Locate the cell with the specified text and output its [x, y] center coordinate. 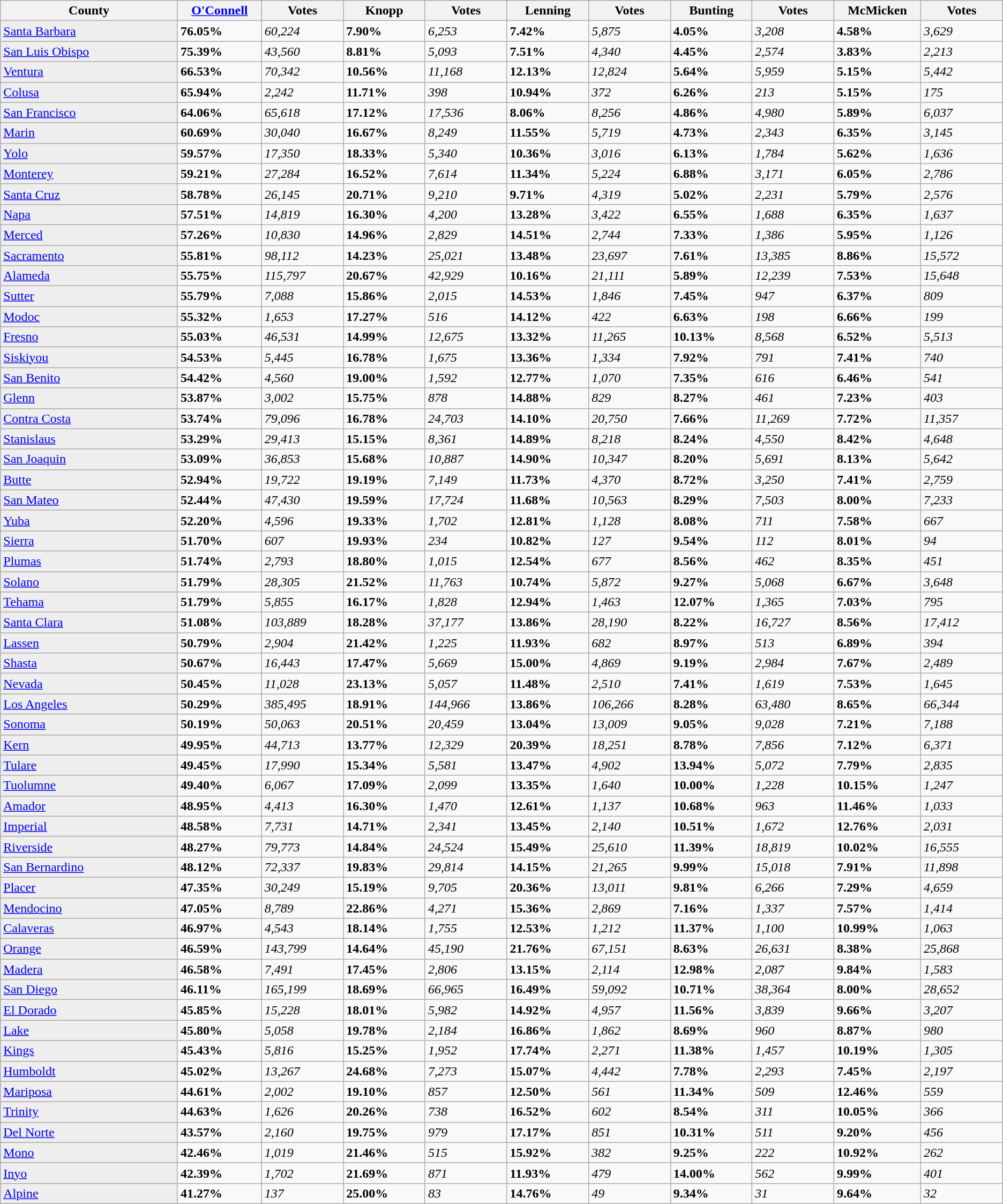
10.51% [712, 826]
Kern [89, 745]
2,576 [962, 194]
7,614 [466, 174]
198 [793, 317]
10.16% [548, 276]
San Benito [89, 378]
11.71% [385, 92]
43.57% [220, 1132]
3,839 [793, 1010]
11,357 [962, 418]
1,636 [962, 153]
5,068 [793, 581]
18.14% [385, 929]
15,018 [793, 867]
San Francisco [89, 113]
7.79% [877, 765]
5,224 [630, 174]
5,513 [962, 337]
10.82% [548, 541]
12.76% [877, 826]
2,271 [630, 1051]
1,070 [630, 378]
462 [793, 561]
1,019 [302, 1153]
66.53% [220, 72]
11,269 [793, 418]
21.69% [385, 1173]
79,096 [302, 418]
12.46% [877, 1091]
24,524 [466, 847]
Sacramento [89, 256]
17,350 [302, 153]
9,028 [793, 724]
52.94% [220, 480]
10,347 [630, 459]
Marin [89, 133]
13.04% [548, 724]
8.20% [712, 459]
4.45% [712, 51]
21,111 [630, 276]
San Bernardino [89, 867]
8.08% [712, 520]
50.29% [220, 704]
809 [962, 296]
60,224 [302, 31]
Lassen [89, 643]
9.81% [712, 887]
13.36% [548, 357]
6.67% [877, 581]
6,037 [962, 113]
8.06% [548, 113]
13,385 [793, 256]
8,249 [466, 133]
O'Connell [220, 11]
11,168 [466, 72]
Riverside [89, 847]
San Diego [89, 990]
42.39% [220, 1173]
1,637 [962, 214]
5.79% [877, 194]
20.36% [548, 887]
Tehama [89, 602]
2,984 [793, 663]
857 [466, 1091]
1,952 [466, 1051]
52.20% [220, 520]
22.86% [385, 908]
1,128 [630, 520]
3.83% [877, 51]
7.66% [712, 418]
7,273 [466, 1071]
Imperial [89, 826]
Napa [89, 214]
16.17% [385, 602]
70,342 [302, 72]
851 [630, 1132]
43,560 [302, 51]
57.26% [220, 235]
Orange [89, 949]
1,583 [962, 969]
50.67% [220, 663]
San Mateo [89, 500]
14.51% [548, 235]
Lenning [548, 11]
72,337 [302, 867]
1,862 [630, 1030]
6.37% [877, 296]
20.39% [548, 745]
12.81% [548, 520]
738 [466, 1112]
2,759 [962, 480]
8.54% [712, 1112]
137 [302, 1193]
607 [302, 541]
4,596 [302, 520]
175 [962, 92]
Trinity [89, 1112]
2,031 [962, 826]
213 [793, 92]
740 [962, 357]
2,904 [302, 643]
24,703 [466, 418]
10.13% [712, 337]
479 [630, 1173]
11.73% [548, 480]
14.12% [548, 317]
602 [630, 1112]
222 [793, 1153]
5,959 [793, 72]
15.49% [548, 847]
1,015 [466, 561]
3,002 [302, 398]
1,225 [466, 643]
San Joaquin [89, 459]
11.68% [548, 500]
67,151 [630, 949]
5,816 [302, 1051]
45.02% [220, 1071]
682 [630, 643]
5,719 [630, 133]
11.39% [712, 847]
12.50% [548, 1091]
21.42% [385, 643]
55.79% [220, 296]
55.32% [220, 317]
18,819 [793, 847]
8.13% [877, 459]
2,099 [466, 786]
19.78% [385, 1030]
14.92% [548, 1010]
165,199 [302, 990]
46.59% [220, 949]
513 [793, 643]
44.61% [220, 1091]
Alameda [89, 276]
4.86% [712, 113]
4,902 [630, 765]
17,412 [962, 623]
541 [962, 378]
44,713 [302, 745]
2,793 [302, 561]
3,648 [962, 581]
17,724 [466, 500]
18.28% [385, 623]
16,555 [962, 847]
3,250 [793, 480]
1,386 [793, 235]
106,266 [630, 704]
4,659 [962, 887]
18,251 [630, 745]
18.80% [385, 561]
8.97% [712, 643]
64.06% [220, 113]
6.89% [877, 643]
47.05% [220, 908]
21.52% [385, 581]
59.21% [220, 174]
143,799 [302, 949]
15.25% [385, 1051]
398 [466, 92]
55.81% [220, 256]
42,929 [466, 276]
5,340 [466, 153]
8.01% [877, 541]
10,830 [302, 235]
17,990 [302, 765]
5.64% [712, 72]
8.81% [385, 51]
Mariposa [89, 1091]
Nevada [89, 684]
28,190 [630, 623]
1,337 [793, 908]
21,265 [630, 867]
13.45% [548, 826]
10.00% [712, 786]
791 [793, 357]
19.83% [385, 867]
45.80% [220, 1030]
6.52% [877, 337]
1,755 [466, 929]
2,869 [630, 908]
403 [962, 398]
17.12% [385, 113]
23,697 [630, 256]
65.94% [220, 92]
Bunting [712, 11]
2,184 [466, 1030]
6.13% [712, 153]
El Dorado [89, 1010]
46,531 [302, 337]
3,016 [630, 153]
48.27% [220, 847]
7.61% [712, 256]
372 [630, 92]
8.72% [712, 480]
2,829 [466, 235]
Santa Cruz [89, 194]
51.70% [220, 541]
9.64% [877, 1193]
10.71% [712, 990]
1,470 [466, 806]
16,443 [302, 663]
8,361 [466, 439]
1,626 [302, 1112]
10.74% [548, 581]
1,653 [302, 317]
50,063 [302, 724]
422 [630, 317]
6.26% [712, 92]
49.40% [220, 786]
14.96% [385, 235]
Calaveras [89, 929]
Madera [89, 969]
9.25% [712, 1153]
9.34% [712, 1193]
14.71% [385, 826]
10.02% [877, 847]
13.48% [548, 256]
29,814 [466, 867]
46.11% [220, 990]
1,137 [630, 806]
41.27% [220, 1193]
Sonoma [89, 724]
98,112 [302, 256]
14.64% [385, 949]
15.92% [548, 1153]
11.46% [877, 806]
960 [793, 1030]
30,040 [302, 133]
Yolo [89, 153]
4,957 [630, 1010]
8,568 [793, 337]
Stanislaus [89, 439]
Tulare [89, 765]
11,028 [302, 684]
7.03% [877, 602]
7.92% [712, 357]
559 [962, 1091]
13,267 [302, 1071]
13.47% [548, 765]
14.53% [548, 296]
4,442 [630, 1071]
10.92% [877, 1153]
980 [962, 1030]
461 [793, 398]
75.39% [220, 51]
13.77% [385, 745]
17.45% [385, 969]
3,629 [962, 31]
46.97% [220, 929]
66,344 [962, 704]
59,092 [630, 990]
10.68% [712, 806]
8.38% [877, 949]
2,341 [466, 826]
11,898 [962, 867]
199 [962, 317]
38,364 [793, 990]
12.98% [712, 969]
13.15% [548, 969]
947 [793, 296]
29,413 [302, 439]
13,009 [630, 724]
2,213 [962, 51]
4,560 [302, 378]
4,340 [630, 51]
5,445 [302, 357]
11.55% [548, 133]
4,413 [302, 806]
4,648 [962, 439]
50.79% [220, 643]
7,088 [302, 296]
19.33% [385, 520]
Lake [89, 1030]
6.88% [712, 174]
115,797 [302, 276]
871 [466, 1173]
144,966 [466, 704]
15.36% [548, 908]
3,207 [962, 1010]
2,087 [793, 969]
Yuba [89, 520]
1,100 [793, 929]
Alpine [89, 1193]
15,572 [962, 256]
2,806 [466, 969]
66,965 [466, 990]
7.90% [385, 31]
Ventura [89, 72]
127 [630, 541]
1,228 [793, 786]
6,266 [793, 887]
112 [793, 541]
4,370 [630, 480]
24.68% [385, 1071]
3,171 [793, 174]
1,675 [466, 357]
17.27% [385, 317]
28,652 [962, 990]
10.15% [877, 786]
1,334 [630, 357]
2,786 [962, 174]
12.07% [712, 602]
10,563 [630, 500]
Los Angeles [89, 704]
8.69% [712, 1030]
14,819 [302, 214]
15.34% [385, 765]
17.17% [548, 1132]
6.46% [877, 378]
9.66% [877, 1010]
963 [793, 806]
9,705 [466, 887]
58.78% [220, 194]
13.28% [548, 214]
7.21% [877, 724]
7.12% [877, 745]
15.07% [548, 1071]
16.67% [385, 133]
20,459 [466, 724]
Tuolumne [89, 786]
8.24% [712, 439]
16,727 [793, 623]
11.56% [712, 1010]
5,872 [630, 581]
20.26% [385, 1112]
5.02% [712, 194]
515 [466, 1153]
2,140 [630, 826]
4,869 [630, 663]
21.76% [548, 949]
7.91% [877, 867]
451 [962, 561]
1,645 [962, 684]
7.78% [712, 1071]
7.67% [877, 663]
27,284 [302, 174]
79,773 [302, 847]
1,305 [962, 1051]
4,550 [793, 439]
8.35% [877, 561]
10.05% [877, 1112]
6.05% [877, 174]
1,247 [962, 786]
7,503 [793, 500]
53.29% [220, 439]
45.85% [220, 1010]
6.63% [712, 317]
25,868 [962, 949]
13.32% [548, 337]
Del Norte [89, 1132]
1,784 [793, 153]
7,188 [962, 724]
1,672 [793, 826]
10.94% [548, 92]
8.63% [712, 949]
57.51% [220, 214]
3,145 [962, 133]
11.38% [712, 1051]
9.71% [548, 194]
14.99% [385, 337]
31 [793, 1193]
15.15% [385, 439]
48.58% [220, 826]
1,592 [466, 378]
46.58% [220, 969]
48.12% [220, 867]
45,190 [466, 949]
18.33% [385, 153]
509 [793, 1091]
18.01% [385, 1010]
1,212 [630, 929]
4.73% [712, 133]
7.51% [548, 51]
12.13% [548, 72]
1,828 [466, 602]
677 [630, 561]
262 [962, 1153]
7.58% [877, 520]
1,640 [630, 786]
2,835 [962, 765]
7,149 [466, 480]
19.59% [385, 500]
15,228 [302, 1010]
616 [793, 378]
2,293 [793, 1071]
511 [793, 1132]
50.45% [220, 684]
12.61% [548, 806]
2,574 [793, 51]
12,239 [793, 276]
8.27% [712, 398]
60.69% [220, 133]
11,763 [466, 581]
20.71% [385, 194]
7.29% [877, 887]
8.28% [712, 704]
8,789 [302, 908]
Fresno [89, 337]
456 [962, 1132]
94 [962, 541]
795 [962, 602]
5.62% [877, 153]
47,430 [302, 500]
19.19% [385, 480]
McMicken [877, 11]
Mono [89, 1153]
Santa Clara [89, 623]
Modoc [89, 317]
5,691 [793, 459]
19.10% [385, 1091]
53.87% [220, 398]
59.57% [220, 153]
17,536 [466, 113]
12.94% [548, 602]
7,731 [302, 826]
8.78% [712, 745]
5,669 [466, 663]
23.13% [385, 684]
17.74% [548, 1051]
16.49% [548, 990]
5,982 [466, 1010]
10.99% [877, 929]
9.27% [712, 581]
53.74% [220, 418]
8,218 [630, 439]
2,160 [302, 1132]
Merced [89, 235]
Contra Costa [89, 418]
Monterey [89, 174]
12,675 [466, 337]
15.75% [385, 398]
44.63% [220, 1112]
San Luis Obispo [89, 51]
311 [793, 1112]
12.53% [548, 929]
12,329 [466, 745]
9.05% [712, 724]
5,072 [793, 765]
1,033 [962, 806]
18.91% [385, 704]
11,265 [630, 337]
2,343 [793, 133]
49.95% [220, 745]
14.90% [548, 459]
12,824 [630, 72]
5,581 [466, 765]
9,210 [466, 194]
7.42% [548, 31]
19.93% [385, 541]
7.72% [877, 418]
6,371 [962, 745]
83 [466, 1193]
5,093 [466, 51]
7,233 [962, 500]
17.09% [385, 786]
Solano [89, 581]
1,463 [630, 602]
26,145 [302, 194]
Kings [89, 1051]
65,618 [302, 113]
10.36% [548, 153]
516 [466, 317]
10,887 [466, 459]
14.10% [548, 418]
14.84% [385, 847]
2,489 [962, 663]
47.35% [220, 887]
48.95% [220, 806]
394 [962, 643]
54.53% [220, 357]
7.33% [712, 235]
8.29% [712, 500]
30,249 [302, 887]
51.08% [220, 623]
19,722 [302, 480]
7.16% [712, 908]
Glenn [89, 398]
55.03% [220, 337]
5.95% [877, 235]
14.89% [548, 439]
2,744 [630, 235]
2,510 [630, 684]
20.51% [385, 724]
County [89, 11]
4,319 [630, 194]
1,126 [962, 235]
37,177 [466, 623]
1,414 [962, 908]
711 [793, 520]
1,619 [793, 684]
1,688 [793, 214]
2,114 [630, 969]
Mendocino [89, 908]
55.75% [220, 276]
8.65% [877, 704]
17.47% [385, 663]
385,495 [302, 704]
32 [962, 1193]
5,442 [962, 72]
53.09% [220, 459]
8.87% [877, 1030]
8.86% [877, 256]
15.68% [385, 459]
15.86% [385, 296]
4,980 [793, 113]
45.43% [220, 1051]
401 [962, 1173]
36,853 [302, 459]
3,422 [630, 214]
49 [630, 1193]
10.31% [712, 1132]
Knopp [385, 11]
5,875 [630, 31]
6,253 [466, 31]
13.94% [712, 765]
26,631 [793, 949]
878 [466, 398]
8,256 [630, 113]
366 [962, 1112]
7.35% [712, 378]
4,543 [302, 929]
2,002 [302, 1091]
667 [962, 520]
Placer [89, 887]
54.42% [220, 378]
13,011 [630, 887]
20.67% [385, 276]
5,057 [466, 684]
Butte [89, 480]
7,856 [793, 745]
14.23% [385, 256]
561 [630, 1091]
562 [793, 1173]
Shasta [89, 663]
829 [630, 398]
25.00% [385, 1193]
4.05% [712, 31]
7.23% [877, 398]
19.00% [385, 378]
10.56% [385, 72]
14.15% [548, 867]
12.77% [548, 378]
9.19% [712, 663]
2,197 [962, 1071]
11.48% [548, 684]
3,208 [793, 31]
16.86% [548, 1030]
234 [466, 541]
382 [630, 1153]
2,231 [793, 194]
7.57% [877, 908]
1,063 [962, 929]
4,271 [466, 908]
6.66% [877, 317]
14.00% [712, 1173]
4.58% [877, 31]
Amador [89, 806]
9.84% [877, 969]
11.37% [712, 929]
18.69% [385, 990]
2,015 [466, 296]
Sutter [89, 296]
8.42% [877, 439]
49.45% [220, 765]
Inyo [89, 1173]
15.19% [385, 887]
28,305 [302, 581]
1,365 [793, 602]
1,846 [630, 296]
5,058 [302, 1030]
5,855 [302, 602]
14.76% [548, 1193]
2,242 [302, 92]
9.54% [712, 541]
52.44% [220, 500]
63,480 [793, 704]
6.55% [712, 214]
13.35% [548, 786]
15,648 [962, 276]
7,491 [302, 969]
Humboldt [89, 1071]
25,021 [466, 256]
Colusa [89, 92]
50.19% [220, 724]
51.74% [220, 561]
Siskiyou [89, 357]
25,610 [630, 847]
14.88% [548, 398]
15.00% [548, 663]
Santa Barbara [89, 31]
Plumas [89, 561]
4,200 [466, 214]
9.20% [877, 1132]
1,457 [793, 1051]
19.75% [385, 1132]
21.46% [385, 1153]
6,067 [302, 786]
8.22% [712, 623]
979 [466, 1132]
42.46% [220, 1153]
Sierra [89, 541]
103,889 [302, 623]
12.54% [548, 561]
20,750 [630, 418]
10.19% [877, 1051]
5,642 [962, 459]
76.05% [220, 31]
